Scan for the cell matching the given text and deliver its (x, y) coordinate at center. 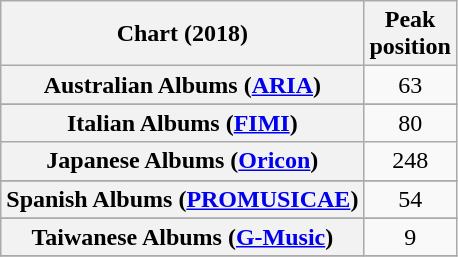
80 (410, 123)
Chart (2018) (182, 34)
Australian Albums (ARIA) (182, 85)
Spanish Albums (PROMUSICAE) (182, 199)
Japanese Albums (Oricon) (182, 161)
54 (410, 199)
Taiwanese Albums (G-Music) (182, 237)
9 (410, 237)
63 (410, 85)
Peak position (410, 34)
Italian Albums (FIMI) (182, 123)
248 (410, 161)
